Output the (x, y) coordinate of the center of the cell containing the given text.  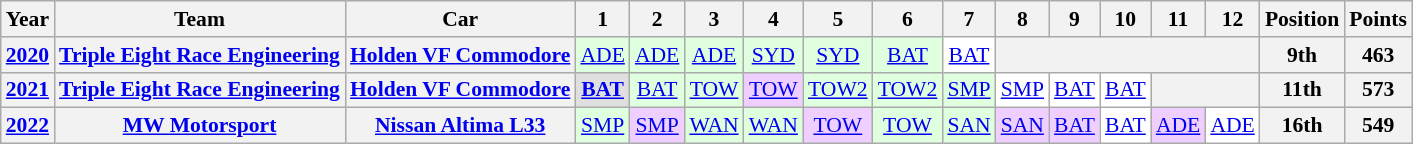
5 (838, 19)
2 (657, 19)
9 (1074, 19)
7 (968, 19)
2021 (28, 90)
16th (1302, 126)
8 (1022, 19)
573 (1378, 90)
549 (1378, 126)
9th (1302, 55)
MW Motorsport (200, 126)
Points (1378, 19)
Year (28, 19)
2020 (28, 55)
Position (1302, 19)
4 (774, 19)
2022 (28, 126)
Car (460, 19)
12 (1232, 19)
Nissan Altima L33 (460, 126)
1 (602, 19)
Team (200, 19)
463 (1378, 55)
11 (1178, 19)
3 (714, 19)
10 (1126, 19)
11th (1302, 90)
6 (908, 19)
